For the text-containing cell, return its midpoint in [X, Y] coordinate format. 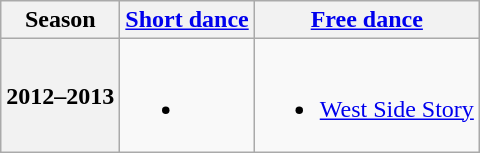
2012–2013 [60, 96]
Short dance [187, 20]
Season [60, 20]
West Side Story [366, 96]
Free dance [366, 20]
